Detect which cell encompasses the target text, then output its (x, y) center coordinate. 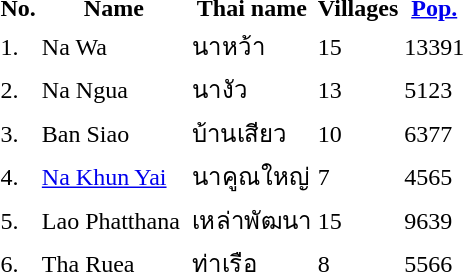
นางัว (252, 90)
Na Ngua (114, 90)
นาหว้า (252, 46)
Na Khun Yai (114, 176)
Na Wa (114, 46)
เหล่าพัฒนา (252, 220)
Ban Siao (114, 133)
Lao Phatthana (114, 220)
นาคูณใหญ่ (252, 176)
10 (358, 133)
13 (358, 90)
บ้านเสียว (252, 133)
7 (358, 176)
